Pinpoint the cell where the given text exists, returning its [x, y] midpoint coordinate. 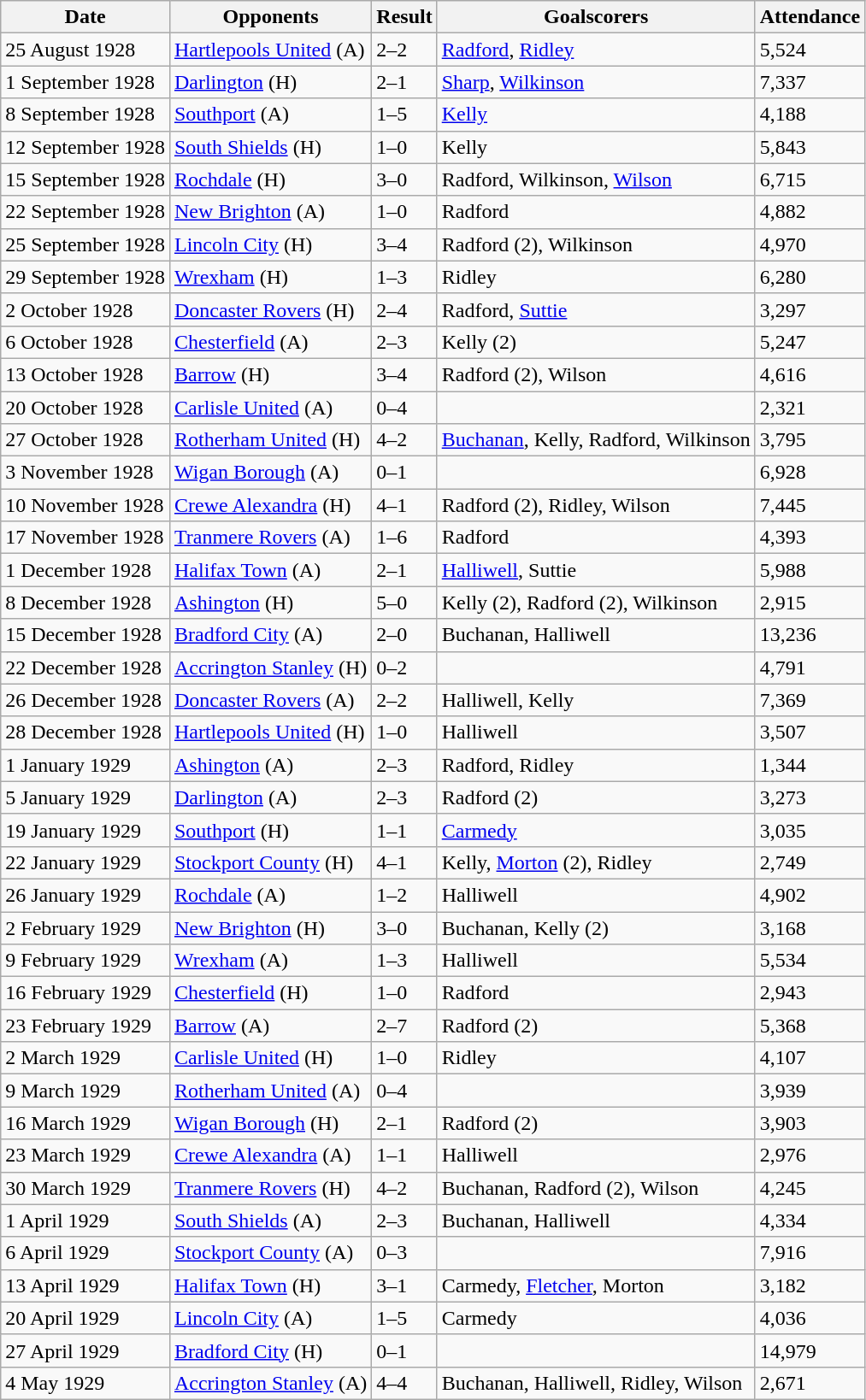
Wigan Borough (A) [270, 473]
4 May 1929 [85, 1383]
19 January 1929 [85, 830]
Buchanan, Halliwell, Ridley, Wilson [596, 1383]
5–0 [404, 603]
Radford, Wilkinson, Wilson [596, 179]
3 November 1928 [85, 473]
4,245 [810, 1188]
Accrington Stanley (H) [270, 668]
1 January 1929 [85, 765]
26 January 1929 [85, 895]
5,368 [810, 1026]
1,344 [810, 765]
0–2 [404, 668]
4,970 [810, 244]
Barrow (H) [270, 374]
22 December 1928 [85, 668]
6 April 1929 [85, 1253]
4,334 [810, 1221]
15 September 1928 [85, 179]
2 February 1929 [85, 927]
13 October 1928 [85, 374]
2,915 [810, 603]
New Brighton (H) [270, 927]
1 December 1928 [85, 570]
Goalscorers [596, 17]
Wrexham (H) [270, 277]
4,791 [810, 668]
Tranmere Rovers (A) [270, 538]
Bradford City (A) [270, 635]
Stockport County (H) [270, 862]
Buchanan, Radford (2), Wilson [596, 1188]
Carlisle United (A) [270, 408]
4,616 [810, 374]
8 December 1928 [85, 603]
3,507 [810, 732]
Buchanan, Kelly, Radford, Wilkinson [596, 440]
6 October 1928 [85, 342]
Rotherham United (H) [270, 440]
27 October 1928 [85, 440]
4,188 [810, 115]
Southport (H) [270, 830]
5,843 [810, 147]
3,795 [810, 440]
15 December 1928 [85, 635]
2,671 [810, 1383]
Halliwell, Suttie [596, 570]
Doncaster Rovers (A) [270, 700]
3,939 [810, 1091]
23 March 1929 [85, 1156]
Lincoln City (H) [270, 244]
Crewe Alexandra (H) [270, 505]
3,182 [810, 1285]
5 January 1929 [85, 797]
South Shields (H) [270, 147]
Wrexham (A) [270, 961]
27 April 1929 [85, 1350]
Date [85, 17]
Hartlepools United (A) [270, 50]
Darlington (H) [270, 82]
Lincoln City (A) [270, 1318]
Crewe Alexandra (A) [270, 1156]
20 April 1929 [85, 1318]
22 September 1928 [85, 212]
Rochdale (H) [270, 179]
1 April 1929 [85, 1221]
Rochdale (A) [270, 895]
Sharp, Wilkinson [596, 82]
23 February 1929 [85, 1026]
20 October 1928 [85, 408]
2,749 [810, 862]
2–7 [404, 1026]
25 August 1928 [85, 50]
2–4 [404, 309]
2 March 1929 [85, 1058]
New Brighton (A) [270, 212]
Hartlepools United (H) [270, 732]
Rotherham United (A) [270, 1091]
9 February 1929 [85, 961]
Carmedy, Fletcher, Morton [596, 1285]
Accrington Stanley (A) [270, 1383]
Attendance [810, 17]
3,903 [810, 1123]
8 September 1928 [85, 115]
5,988 [810, 570]
Barrow (A) [270, 1026]
14,979 [810, 1350]
2–0 [404, 635]
30 March 1929 [85, 1188]
5,247 [810, 342]
Result [404, 17]
7,445 [810, 505]
Bradford City (H) [270, 1350]
22 January 1929 [85, 862]
2,321 [810, 408]
16 February 1929 [85, 993]
4–4 [404, 1383]
1–2 [404, 895]
Ashington (H) [270, 603]
Radford (2), Wilkinson [596, 244]
3,168 [810, 927]
0–3 [404, 1253]
Radford (2), Wilson [596, 374]
Wigan Borough (H) [270, 1123]
Halifax Town (A) [270, 570]
Doncaster Rovers (H) [270, 309]
4,107 [810, 1058]
1 September 1928 [85, 82]
3,273 [810, 797]
7,337 [810, 82]
Halifax Town (H) [270, 1285]
Kelly, Morton (2), Ridley [596, 862]
7,916 [810, 1253]
4,902 [810, 895]
Chesterfield (A) [270, 342]
Ashington (A) [270, 765]
Chesterfield (H) [270, 993]
4,393 [810, 538]
5,534 [810, 961]
4,036 [810, 1318]
16 March 1929 [85, 1123]
13,236 [810, 635]
3,297 [810, 309]
12 September 1928 [85, 147]
28 December 1928 [85, 732]
13 April 1929 [85, 1285]
Radford, Suttie [596, 309]
6,280 [810, 277]
Darlington (A) [270, 797]
2,976 [810, 1156]
6,715 [810, 179]
Opponents [270, 17]
2 October 1928 [85, 309]
7,369 [810, 700]
3–1 [404, 1285]
Southport (A) [270, 115]
4,882 [810, 212]
Kelly (2) [596, 342]
3,035 [810, 830]
26 December 1928 [85, 700]
25 September 1928 [85, 244]
10 November 1928 [85, 505]
Tranmere Rovers (H) [270, 1188]
Kelly (2), Radford (2), Wilkinson [596, 603]
5,524 [810, 50]
29 September 1928 [85, 277]
6,928 [810, 473]
Buchanan, Kelly (2) [596, 927]
17 November 1928 [85, 538]
Radford (2), Ridley, Wilson [596, 505]
Carlisle United (H) [270, 1058]
Halliwell, Kelly [596, 700]
9 March 1929 [85, 1091]
1–6 [404, 538]
2,943 [810, 993]
South Shields (A) [270, 1221]
Stockport County (A) [270, 1253]
